For the text-containing cell, return its midpoint in [X, Y] coordinate format. 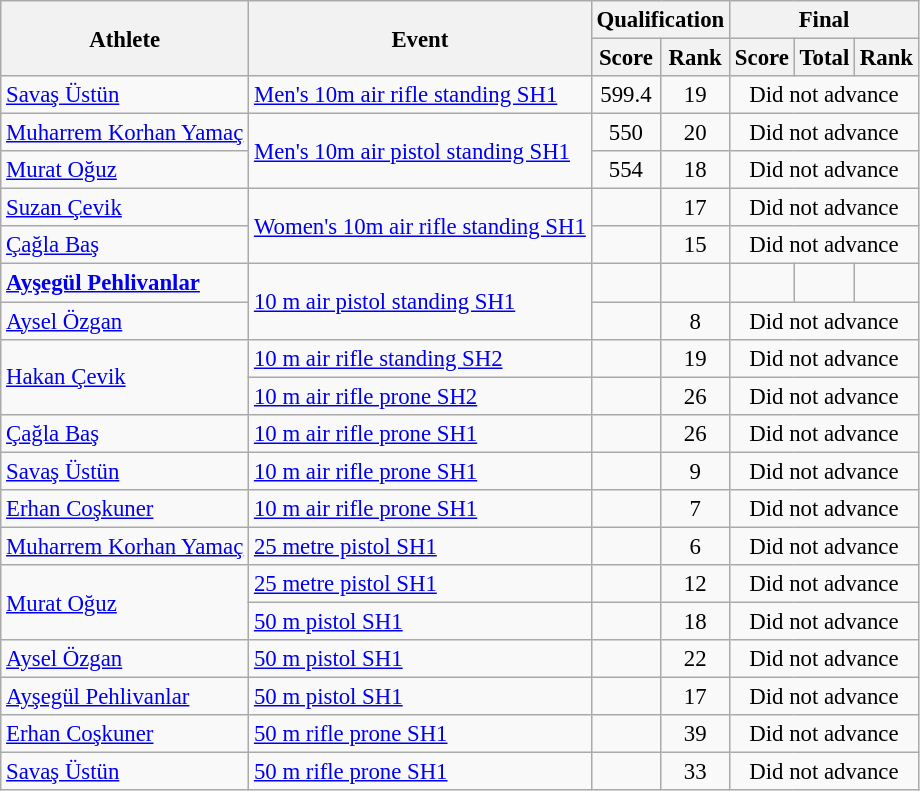
33 [696, 772]
Qualification [660, 20]
10 m air rifle standing SH2 [420, 358]
Men's 10m air pistol standing SH1 [420, 152]
Women's 10m air rifle standing SH1 [420, 226]
6 [696, 546]
12 [696, 584]
Athlete [125, 38]
Men's 10m air rifle standing SH1 [420, 95]
Event [420, 38]
599.4 [626, 95]
10 m air rifle prone SH2 [420, 396]
Hakan Çevik [125, 376]
10 m air pistol standing SH1 [420, 302]
8 [696, 321]
550 [626, 133]
554 [626, 170]
20 [696, 133]
22 [696, 659]
7 [696, 509]
9 [696, 471]
15 [696, 245]
Final [824, 20]
Suzan Çevik [125, 208]
39 [696, 734]
Total [824, 58]
